Locate the cell with the specified text and output its (x, y) center coordinate. 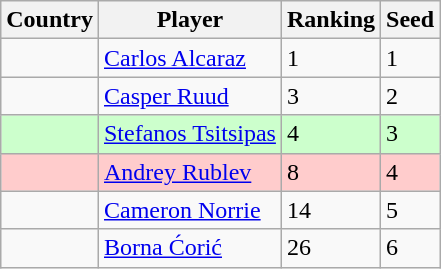
2 (410, 96)
6 (410, 248)
14 (330, 210)
Ranking (330, 20)
5 (410, 210)
Country (50, 20)
Stefanos Tsitsipas (190, 134)
26 (330, 248)
Cameron Norrie (190, 210)
Carlos Alcaraz (190, 58)
Casper Ruud (190, 96)
Andrey Rublev (190, 172)
Borna Ćorić (190, 248)
Player (190, 20)
8 (330, 172)
Seed (410, 20)
